From the cell containing the given text, extract its center point as (X, Y) coordinate. 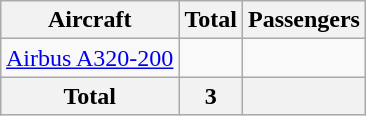
Aircraft (89, 20)
Airbus A320-200 (89, 58)
Passengers (304, 20)
3 (211, 96)
